Identify which cell holds the provided text, then report its (x, y) central coordinate. 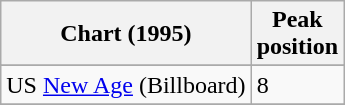
Peakposition (297, 34)
Chart (1995) (126, 34)
8 (297, 85)
US New Age (Billboard) (126, 85)
